Return the (x, y) coordinate for the center point of the cell that contains the specified text.  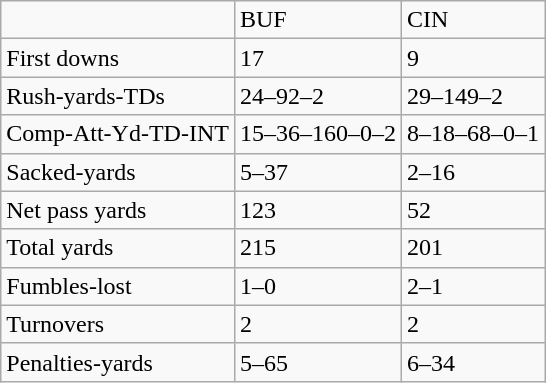
5–65 (318, 362)
BUF (318, 20)
5–37 (318, 172)
Fumbles-lost (118, 286)
24–92–2 (318, 96)
52 (474, 210)
15–36–160–0–2 (318, 134)
215 (318, 248)
123 (318, 210)
9 (474, 58)
1–0 (318, 286)
Comp-Att-Yd-TD-INT (118, 134)
8–18–68–0–1 (474, 134)
Rush-yards-TDs (118, 96)
Penalties-yards (118, 362)
Total yards (118, 248)
17 (318, 58)
CIN (474, 20)
29–149–2 (474, 96)
201 (474, 248)
First downs (118, 58)
6–34 (474, 362)
2–16 (474, 172)
2–1 (474, 286)
Sacked-yards (118, 172)
Turnovers (118, 324)
Net pass yards (118, 210)
